Find where the given text appears and provide that cell's center as [x, y] coordinate. 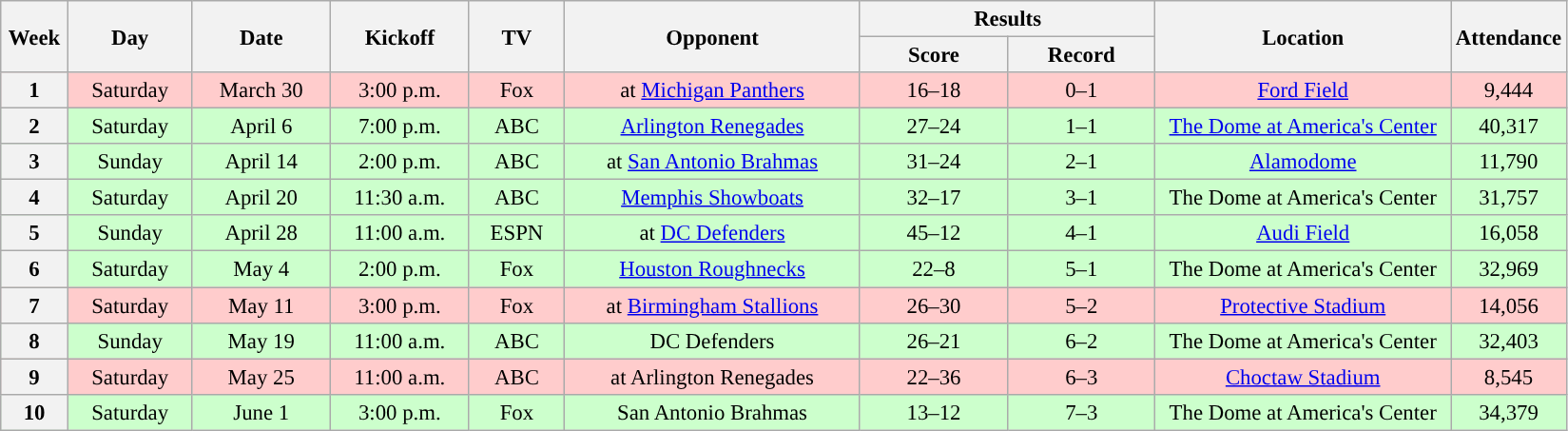
8,545 [1509, 377]
2 [34, 127]
31,757 [1509, 198]
Opponent [713, 36]
April 20 [261, 198]
Houston Roughnecks [713, 269]
at Michigan Panthers [713, 90]
6–3 [1082, 377]
Day [129, 36]
27–24 [934, 127]
6–2 [1082, 341]
1–1 [1082, 127]
8 [34, 341]
Results [1008, 19]
Attendance [1509, 36]
32–17 [934, 198]
7 [34, 305]
4–1 [1082, 233]
26–30 [934, 305]
Arlington Renegades [713, 127]
Audi Field [1303, 233]
May 11 [261, 305]
7–3 [1082, 412]
26–21 [934, 341]
Location [1303, 36]
Record [1082, 55]
April 28 [261, 233]
April 6 [261, 127]
June 1 [261, 412]
3–1 [1082, 198]
3 [34, 162]
45–12 [934, 233]
11,790 [1509, 162]
4 [34, 198]
May 25 [261, 377]
Score [934, 55]
11:30 a.m. [400, 198]
40,317 [1509, 127]
May 4 [261, 269]
5–1 [1082, 269]
April 14 [261, 162]
34,379 [1509, 412]
Week [34, 36]
0–1 [1082, 90]
32,969 [1509, 269]
22–8 [934, 269]
22–36 [934, 377]
May 19 [261, 341]
at Arlington Renegades [713, 377]
Ford Field [1303, 90]
at Birmingham Stallions [713, 305]
at DC Defenders [713, 233]
32,403 [1509, 341]
March 30 [261, 90]
Date [261, 36]
2–1 [1082, 162]
at San Antonio Brahmas [713, 162]
16–18 [934, 90]
Protective Stadium [1303, 305]
ESPN [517, 233]
5 [34, 233]
10 [34, 412]
7:00 p.m. [400, 127]
5–2 [1082, 305]
31–24 [934, 162]
Alamodome [1303, 162]
16,058 [1509, 233]
Choctaw Stadium [1303, 377]
Memphis Showboats [713, 198]
14,056 [1509, 305]
1 [34, 90]
San Antonio Brahmas [713, 412]
9 [34, 377]
6 [34, 269]
13–12 [934, 412]
Kickoff [400, 36]
DC Defenders [713, 341]
9,444 [1509, 90]
TV [517, 36]
